Locate the cell with the specified text and output its [X, Y] center coordinate. 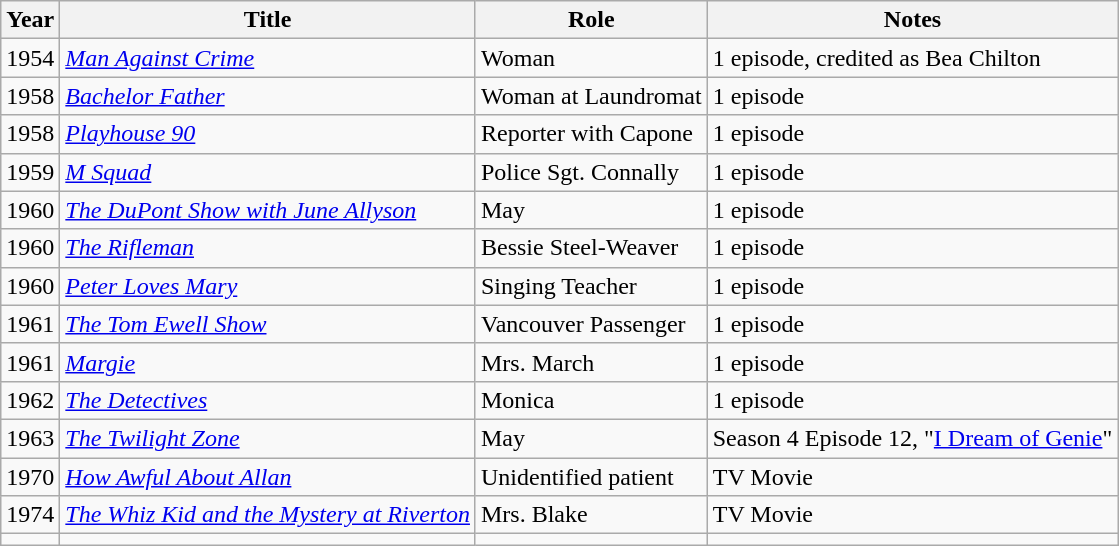
The Tom Ewell Show [268, 324]
Police Sgt. Connally [591, 172]
M Squad [268, 172]
1959 [30, 172]
Man Against Crime [268, 58]
1 episode, credited as Bea Chilton [912, 58]
Bachelor Father [268, 96]
The Twilight Zone [268, 438]
Unidentified patient [591, 477]
Monica [591, 400]
1970 [30, 477]
Mrs. March [591, 362]
Bessie Steel-Weaver [591, 248]
The Rifleman [268, 248]
Woman [591, 58]
Season 4 Episode 12, "I Dream of Genie" [912, 438]
Role [591, 20]
1954 [30, 58]
1962 [30, 400]
1963 [30, 438]
Reporter with Capone [591, 134]
Notes [912, 20]
Title [268, 20]
Margie [268, 362]
Woman at Laundromat [591, 96]
Year [30, 20]
How Awful About Allan [268, 477]
Singing Teacher [591, 286]
The Whiz Kid and the Mystery at Riverton [268, 515]
Mrs. Blake [591, 515]
Playhouse 90 [268, 134]
Vancouver Passenger [591, 324]
Peter Loves Mary [268, 286]
1974 [30, 515]
The DuPont Show with June Allyson [268, 210]
The Detectives [268, 400]
